Output the [X, Y] coordinate of the center of the cell containing the given text.  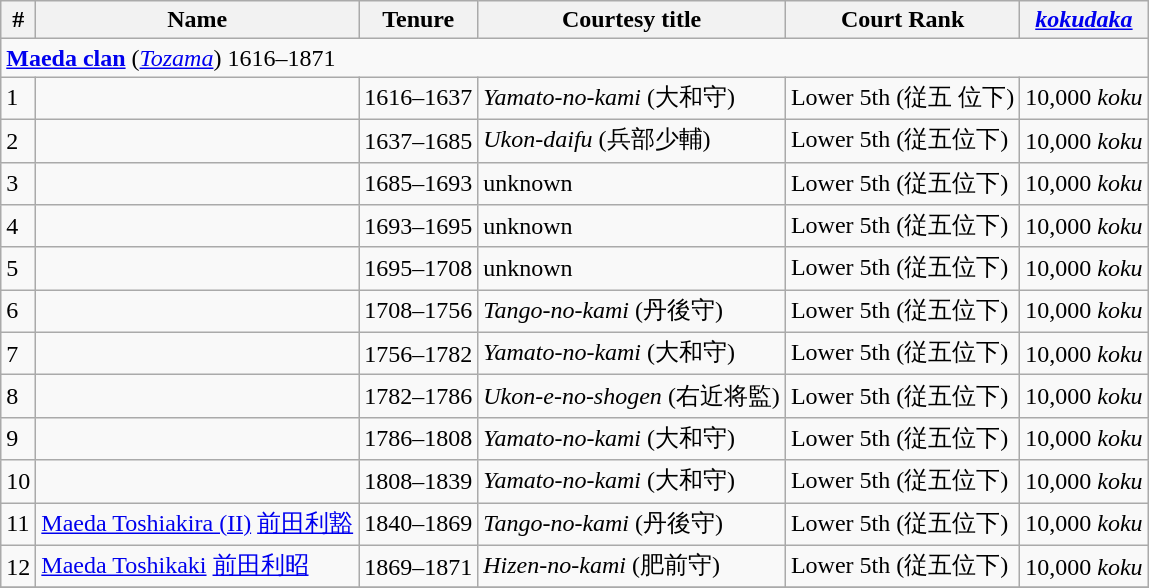
Name [198, 20]
kokudaka [1084, 20]
Hizen-no-kami (肥前守) [632, 566]
6 [18, 312]
1708–1756 [418, 312]
Maeda Toshikaki 前田利昭 [198, 566]
Maeda clan (Tozama) 1616–1871 [574, 58]
1 [18, 98]
Courtesy title [632, 20]
Lower 5th (従五 位下) [902, 98]
8 [18, 396]
# [18, 20]
Maeda Toshiakira (II) 前田利豁 [198, 524]
9 [18, 438]
1756–1782 [418, 354]
Ukon-daifu (兵部少輔) [632, 140]
3 [18, 184]
1840–1869 [418, 524]
Tenure [418, 20]
1695–1708 [418, 268]
1637–1685 [418, 140]
4 [18, 226]
7 [18, 354]
1808–1839 [418, 482]
1685–1693 [418, 184]
1869–1871 [418, 566]
12 [18, 566]
1616–1637 [418, 98]
Court Rank [902, 20]
10 [18, 482]
1693–1695 [418, 226]
11 [18, 524]
1782–1786 [418, 396]
Ukon-e-no-shogen (右近将監) [632, 396]
5 [18, 268]
2 [18, 140]
1786–1808 [418, 438]
